For the text-containing cell, return its midpoint in (x, y) coordinate format. 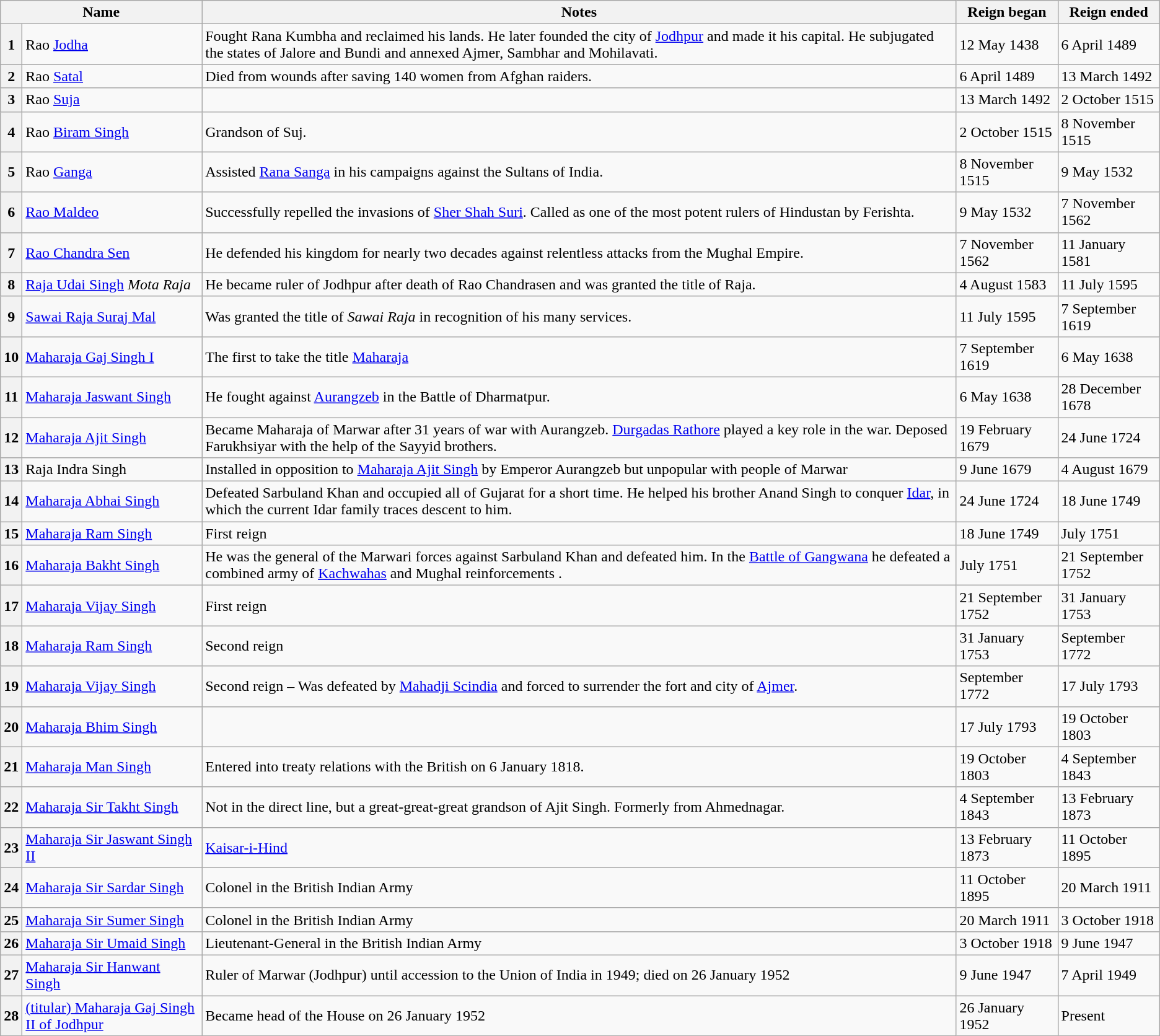
18 (11, 646)
7 April 1949 (1109, 975)
4 August 1583 (1007, 284)
5 (11, 172)
Maharaja Bhim Singh (112, 726)
4 (11, 131)
12 May 1438 (1007, 45)
Maharaja Man Singh (112, 767)
He became ruler of Jodhpur after death of Rao Chandrasen and was granted the title of Raja. (579, 284)
26 (11, 943)
Second reign (579, 646)
Raja Udai Singh Mota Raja (112, 284)
(titular) Maharaja Gaj Singh II of Jodhpur (112, 1015)
He defended his kingdom for nearly two decades against relentless attacks from the Mughal Empire. (579, 253)
Rao Biram Singh (112, 131)
He fought against Aurangzeb in the Battle of Dharmatpur. (579, 397)
Present (1109, 1015)
Ruler of Marwar (Jodhpur) until accession to the Union of India in 1949; died on 26 January 1952 (579, 975)
23 (11, 848)
Name (102, 12)
1 (11, 45)
Maharaja Bakht Singh (112, 565)
Maharaja Sir Sardar Singh (112, 887)
Maharaja Sir Sumer Singh (112, 920)
Became head of the House on 26 January 1952 (579, 1015)
22 (11, 807)
9 June 1679 (1007, 470)
Maharaja Sir Umaid Singh (112, 943)
Maharaja Jaswant Singh (112, 397)
17 (11, 606)
Maharaja Sir Jaswant Singh II (112, 848)
Maharaja Abhai Singh (112, 502)
Notes (579, 12)
19 February 1679 (1007, 437)
12 (11, 437)
Rao Maldeo (112, 212)
2 (11, 76)
25 (11, 920)
14 (11, 502)
4 August 1679 (1109, 470)
Rao Chandra Sen (112, 253)
Grandson of Suj. (579, 131)
Maharaja Gaj Singh I (112, 357)
Rao Suja (112, 100)
Successfully repelled the invasions of Sher Shah Suri. Called as one of the most potent rulers of Hindustan by Ferishta. (579, 212)
27 (11, 975)
10 (11, 357)
Was granted the title of Sawai Raja in recognition of his many services. (579, 316)
Sawai Raja Suraj Mal (112, 316)
Rao Ganga (112, 172)
16 (11, 565)
6 (11, 212)
Kaisar-i-Hind (579, 848)
13 (11, 470)
Maharaja Sir Hanwant Singh (112, 975)
Installed in opposition to Maharaja Ajit Singh by Emperor Aurangzeb but unpopular with people of Marwar (579, 470)
28 (11, 1015)
9 (11, 316)
15 (11, 533)
Maharaja Ajit Singh (112, 437)
11 January 1581 (1109, 253)
Not in the direct line, but a great-great-great grandson of Ajit Singh. Formerly from Ahmednagar. (579, 807)
7 (11, 253)
The first to take the title Maharaja (579, 357)
Rao Satal (112, 76)
21 (11, 767)
Assisted Rana Sanga in his campaigns against the Sultans of India. (579, 172)
24 (11, 887)
Second reign – Was defeated by Mahadji Scindia and forced to surrender the fort and city of Ajmer. (579, 687)
28 December 1678 (1109, 397)
Reign ended (1109, 12)
Reign began (1007, 12)
Entered into treaty relations with the British on 6 January 1818. (579, 767)
26 January 1952 (1007, 1015)
3 (11, 100)
11 (11, 397)
Maharaja Sir Takht Singh (112, 807)
8 (11, 284)
19 (11, 687)
Raja Indra Singh (112, 470)
Lieutenant-General in the British Indian Army (579, 943)
Died from wounds after saving 140 women from Afghan raiders. (579, 76)
20 (11, 726)
Rao Jodha (112, 45)
